Determine the [x, y] coordinate at the center of the cell enclosing the given text.  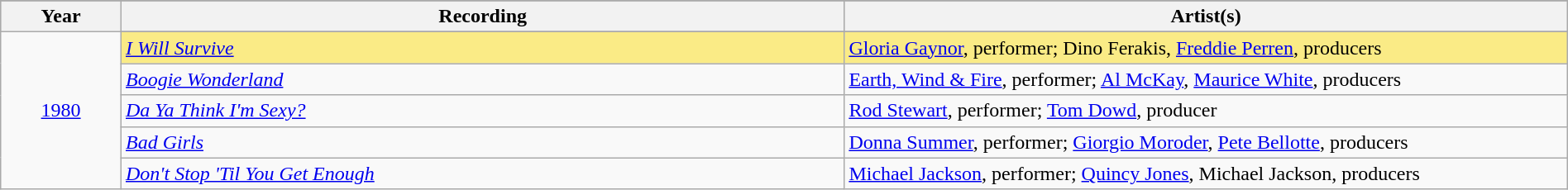
Artist(s) [1206, 17]
Donna Summer, performer; Giorgio Moroder, Pete Bellotte, producers [1206, 142]
Da Ya Think I'm Sexy? [482, 111]
Gloria Gaynor, performer; Dino Ferakis, Freddie Perren, producers [1206, 48]
Boogie Wonderland [482, 79]
Earth, Wind & Fire, performer; Al McKay, Maurice White, producers [1206, 79]
Recording [482, 17]
1980 [61, 111]
Year [61, 17]
Bad Girls [482, 142]
Michael Jackson, performer; Quincy Jones, Michael Jackson, producers [1206, 173]
Don't Stop 'Til You Get Enough [482, 173]
Rod Stewart, performer; Tom Dowd, producer [1206, 111]
I Will Survive [482, 48]
